Return the [X, Y] coordinate for the center point of the cell that contains the specified text.  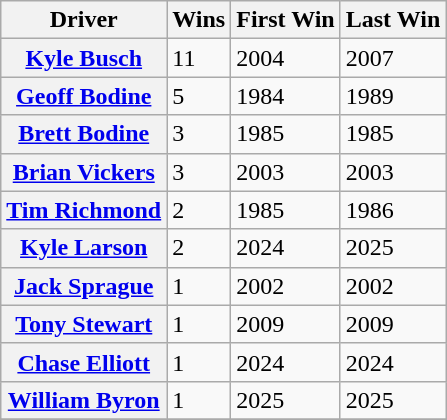
Tony Stewart [84, 324]
2007 [393, 58]
Wins [199, 20]
1986 [393, 210]
First Win [286, 20]
5 [199, 96]
Brian Vickers [84, 172]
William Byron [84, 400]
Kyle Larson [84, 248]
2004 [286, 58]
Jack Sprague [84, 286]
Chase Elliott [84, 362]
1989 [393, 96]
1984 [286, 96]
Geoff Bodine [84, 96]
Driver [84, 20]
Tim Richmond [84, 210]
Brett Bodine [84, 134]
Last Win [393, 20]
11 [199, 58]
Kyle Busch [84, 58]
